Detect which cell encompasses the target text, then output its (X, Y) center coordinate. 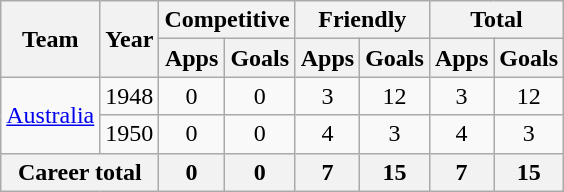
Career total (80, 172)
Competitive (227, 20)
1948 (130, 96)
Team (50, 39)
Year (130, 39)
Australia (50, 115)
1950 (130, 134)
Friendly (362, 20)
Total (496, 20)
